Identify which cell holds the provided text, then report its [X, Y] central coordinate. 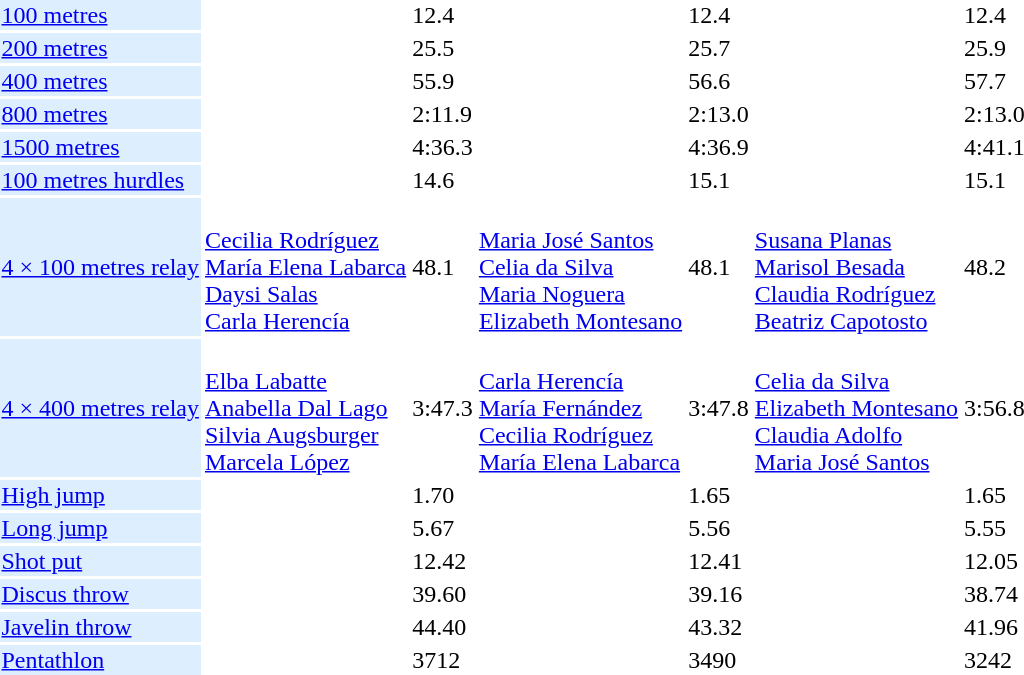
Discus throw [100, 594]
200 metres [100, 48]
25.7 [719, 48]
5.56 [719, 528]
3:47.3 [443, 408]
Celia da SilvaElizabeth MontesanoClaudia AdolfoMaria José Santos [856, 408]
High jump [100, 495]
4:36.9 [719, 147]
Long jump [100, 528]
12.42 [443, 561]
Shot put [100, 561]
Cecilia RodríguezMaría Elena LabarcaDaysi SalasCarla Herencía [305, 267]
400 metres [100, 81]
4 × 400 metres relay [100, 408]
Pentathlon [100, 660]
56.6 [719, 81]
1.65 [719, 495]
43.32 [719, 627]
3490 [719, 660]
100 metres hurdles [100, 180]
15.1 [719, 180]
55.9 [443, 81]
2:13.0 [719, 114]
Elba LabatteAnabella Dal LagoSilvia AugsburgerMarcela López [305, 408]
39.60 [443, 594]
3:47.8 [719, 408]
25.5 [443, 48]
1.70 [443, 495]
Javelin throw [100, 627]
3712 [443, 660]
1500 metres [100, 147]
44.40 [443, 627]
100 metres [100, 15]
2:11.9 [443, 114]
39.16 [719, 594]
4 × 100 metres relay [100, 267]
4:36.3 [443, 147]
14.6 [443, 180]
5.67 [443, 528]
Maria José SantosCelia da SilvaMaria NogueraElizabeth Montesano [580, 267]
Susana PlanasMarisol BesadaClaudia RodríguezBeatriz Capotosto [856, 267]
Carla HerencíaMaría FernándezCecilia RodríguezMaría Elena Labarca [580, 408]
800 metres [100, 114]
12.41 [719, 561]
